Output the (x, y) coordinate of the center of the cell containing the given text.  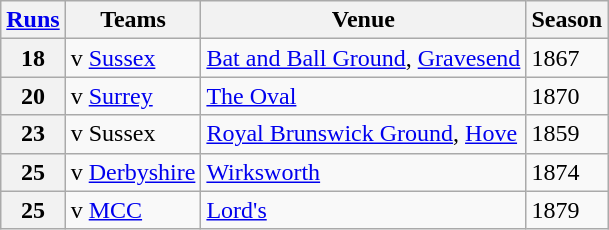
1879 (567, 210)
20 (33, 96)
Lord's (364, 210)
18 (33, 58)
v Derbyshire (133, 172)
Royal Brunswick Ground, Hove (364, 134)
Season (567, 20)
23 (33, 134)
v Surrey (133, 96)
1867 (567, 58)
Wirksworth (364, 172)
1859 (567, 134)
1870 (567, 96)
Teams (133, 20)
v MCC (133, 210)
Runs (33, 20)
Venue (364, 20)
The Oval (364, 96)
1874 (567, 172)
Bat and Ball Ground, Gravesend (364, 58)
